Find where the given text appears and provide that cell's center as (X, Y) coordinate. 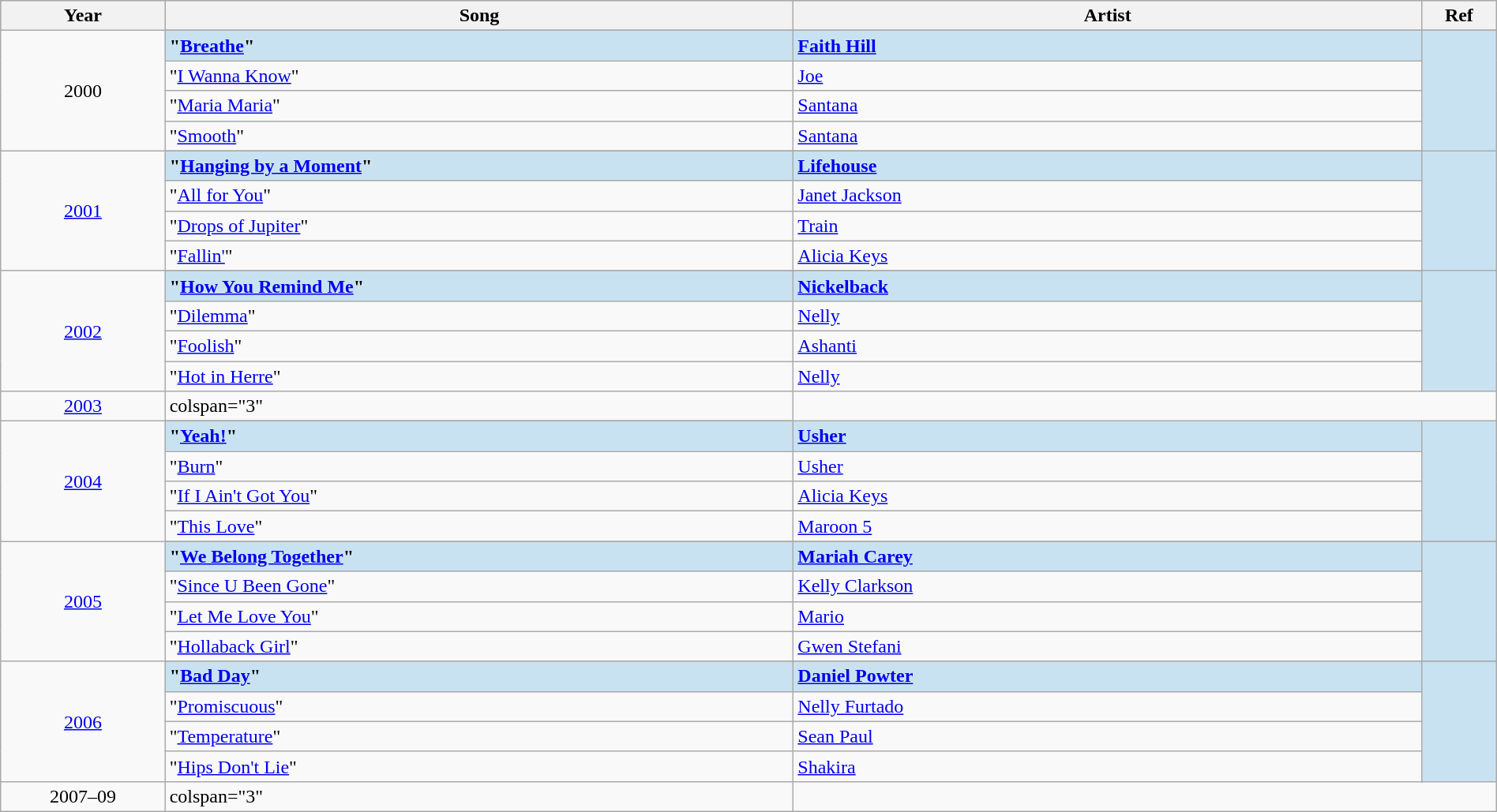
"This Love" (479, 526)
2003 (83, 406)
"Dilemma" (479, 316)
Sean Paul (1108, 736)
"Hanging by a Moment" (479, 166)
"Yeah!" (479, 436)
"Bad Day" (479, 676)
2000 (83, 91)
Mariah Carey (1108, 556)
Train (1108, 226)
"Promiscuous" (479, 706)
"Hollaback Girl" (479, 646)
"Smooth" (479, 136)
"Temperature" (479, 736)
"I Wanna Know" (479, 76)
"All for You" (479, 196)
Artist (1108, 16)
Gwen Stefani (1108, 646)
Daniel Powter (1108, 676)
Ashanti (1108, 346)
Song (479, 16)
Nelly Furtado (1108, 706)
"How You Remind Me" (479, 286)
Lifehouse (1108, 166)
2007–09 (83, 796)
2006 (83, 721)
2002 (83, 331)
Kelly Clarkson (1108, 586)
Maroon 5 (1108, 526)
"If I Ain't Got You" (479, 496)
Year (83, 16)
Joe (1108, 76)
2004 (83, 481)
"Foolish" (479, 346)
Nickelback (1108, 286)
"We Belong Together" (479, 556)
Ref (1459, 16)
"Since U Been Gone" (479, 586)
"Burn" (479, 466)
2005 (83, 601)
"Breathe" (479, 46)
"Drops of Jupiter" (479, 226)
Shakira (1108, 766)
Mario (1108, 616)
Janet Jackson (1108, 196)
"Fallin'" (479, 256)
"Hot in Herre" (479, 376)
"Hips Don't Lie" (479, 766)
"Maria Maria" (479, 106)
2001 (83, 211)
"Let Me Love You" (479, 616)
Faith Hill (1108, 46)
